Return the (x, y) coordinate for the center point of the cell that contains the specified text.  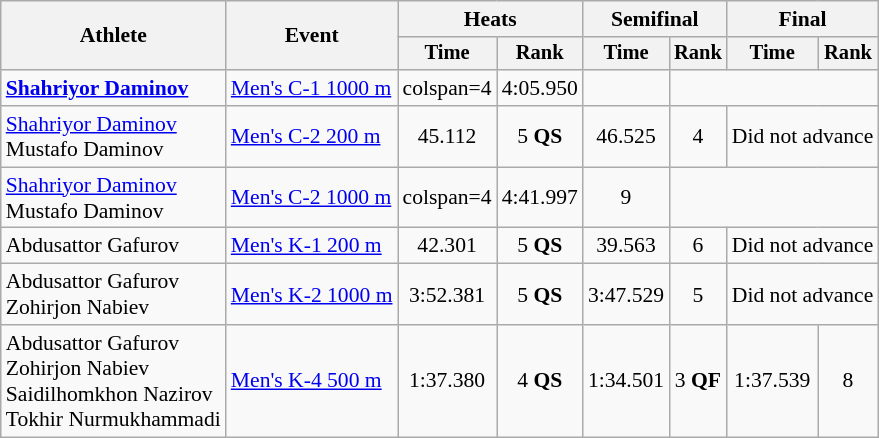
9 (626, 198)
46.525 (626, 136)
6 (698, 246)
42.301 (448, 246)
5 (698, 294)
3:47.529 (626, 294)
Men's K-4 500 m (312, 381)
8 (848, 381)
39.563 (626, 246)
Semifinal (655, 19)
Abdusattor Gafurov (114, 246)
Shahriyor Daminov (114, 88)
1:37.539 (772, 381)
4:41.997 (540, 198)
3 QF (698, 381)
4:05.950 (540, 88)
Abdusattor GafurovZohirjon Nabiev (114, 294)
Men's C-2 200 m (312, 136)
Heats (490, 19)
Men's C-1 1000 m (312, 88)
4 (698, 136)
Men's K-1 200 m (312, 246)
Men's K-2 1000 m (312, 294)
45.112 (448, 136)
4 QS (540, 381)
1:34.501 (626, 381)
3:52.381 (448, 294)
Men's C-2 1000 m (312, 198)
Event (312, 36)
Abdusattor GafurovZohirjon NabievSaidilhomkhon NazirovTokhir Nurmukhammadi (114, 381)
1:37.380 (448, 381)
Final (803, 19)
Athlete (114, 36)
